From the cell containing the given text, extract its center point as [x, y] coordinate. 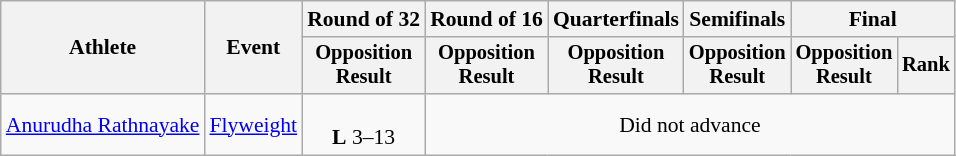
Athlete [103, 48]
Event [253, 48]
Semifinals [738, 19]
Round of 32 [364, 19]
Round of 16 [486, 19]
Anurudha Rathnayake [103, 124]
Final [873, 19]
Quarterfinals [616, 19]
L 3–13 [364, 124]
Rank [926, 66]
Flyweight [253, 124]
Did not advance [690, 124]
